For the text-containing cell, return its midpoint in (X, Y) coordinate format. 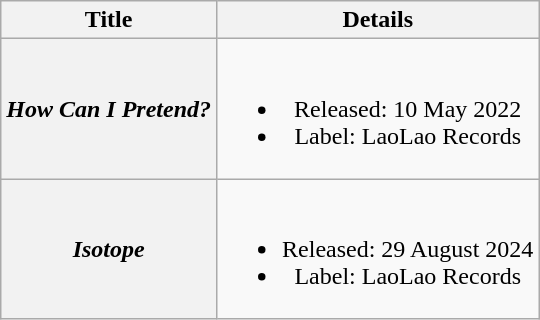
How Can I Pretend? (109, 109)
Title (109, 20)
Details (378, 20)
Released: 10 May 2022Label: LaoLao Records (378, 109)
Isotope (109, 249)
Released: 29 August 2024Label: LaoLao Records (378, 249)
